Identify which cell holds the provided text, then report its (X, Y) central coordinate. 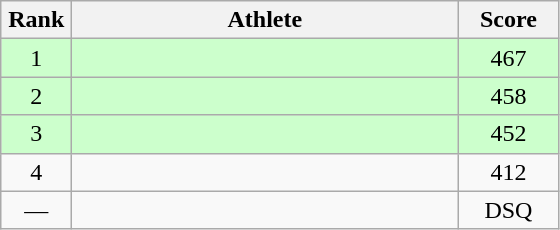
— (36, 210)
Rank (36, 20)
Athlete (265, 20)
DSQ (508, 210)
2 (36, 96)
1 (36, 58)
452 (508, 134)
3 (36, 134)
412 (508, 172)
4 (36, 172)
467 (508, 58)
Score (508, 20)
458 (508, 96)
